Return [X, Y] of the center of cell containing provided text 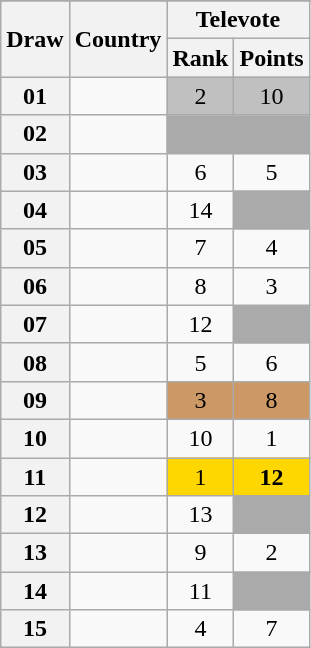
01 [35, 96]
08 [35, 362]
9 [200, 553]
Televote [238, 20]
03 [35, 172]
Draw [35, 39]
Country [118, 39]
05 [35, 248]
07 [35, 324]
Rank [200, 58]
02 [35, 134]
06 [35, 286]
04 [35, 210]
15 [35, 629]
09 [35, 400]
Points [272, 58]
